Return the (X, Y) coordinate for the center point of the cell that contains the specified text.  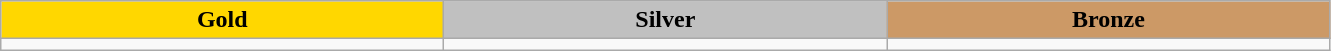
Gold (222, 20)
Bronze (1108, 20)
Silver (666, 20)
